For the text-containing cell, return its midpoint in [X, Y] coordinate format. 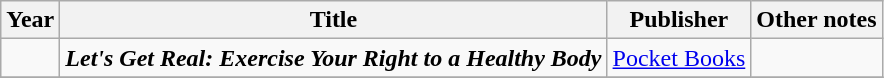
Let's Get Real: Exercise Your Right to a Healthy Body [334, 58]
Pocket Books [679, 58]
Other notes [816, 20]
Publisher [679, 20]
Year [30, 20]
Title [334, 20]
